Provide the (x, y) coordinate of the cell's center where the given text is located.  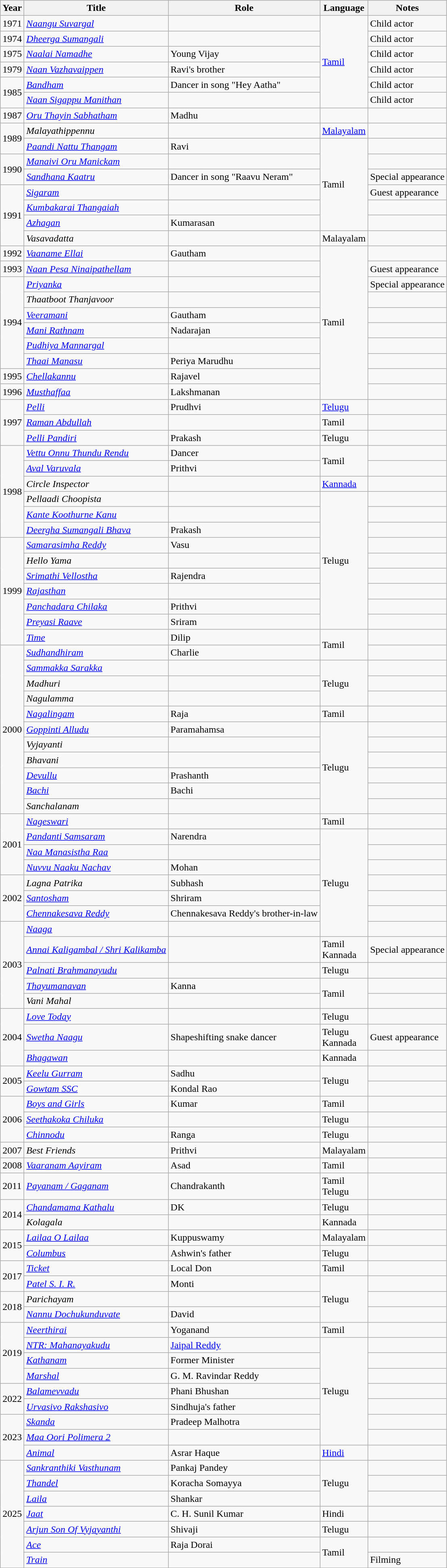
Oru Thayin Sabhatham (96, 115)
1996 (12, 391)
Periya Marudhu (244, 361)
Bandham (96, 85)
Pankaj Pandey (244, 1468)
Madhuri (96, 683)
Shapeshifting snake dancer (244, 1037)
Kathanam (96, 1360)
Vaaname Ellai (96, 254)
Shankar (244, 1499)
Dilip (244, 637)
Chinnodu (96, 1135)
Sindhuja's father (244, 1406)
Maa Oori Polimera 2 (96, 1437)
Samarasimha Reddy (96, 545)
Dheerga Sumangali (96, 39)
1985 (12, 92)
Dancer in song "Hey Aatha" (244, 85)
Prudhvi (244, 407)
Asad (244, 1165)
Jaipal Reddy (244, 1345)
Filming (407, 1560)
Pelli (96, 407)
Chellakannu (96, 376)
1990 (12, 169)
Raja Dorai (244, 1545)
Naaga (96, 929)
2003 (12, 964)
Naa Manasistha Raa (96, 852)
Payanam / Gaganam (96, 1186)
Nadarajan (244, 330)
Dancer in song "Raavu Neram" (244, 177)
Shriram (244, 898)
C. H. Sunil Kumar (244, 1514)
Sanchalanam (96, 806)
Naan Vazhavaippen (96, 69)
Thaatboot Thanjavoor (96, 300)
Chennakesava Reddy's brother-in-law (244, 913)
Pellaadi Choopista (96, 499)
Marshal (96, 1376)
Nagulamma (96, 699)
Kumbakarai Thangaiah (96, 208)
Vaaranam Aayiram (96, 1165)
Rajavel (244, 376)
Notes (407, 8)
Preyasi Raave (96, 622)
1998 (12, 491)
Deergha Sumangali Bhava (96, 530)
Musthaffaa (96, 391)
Paramahamsa (244, 729)
1989 (12, 138)
Parichayam (96, 1299)
1993 (12, 269)
Columbus (96, 1253)
TamilTelugu (344, 1186)
Ashwin's father (244, 1253)
Keelu Gurram (96, 1073)
Love Today (96, 1016)
Pelli Pandiri (96, 437)
Sudhandhiram (96, 652)
DK (244, 1207)
2011 (12, 1186)
Swetha Naagu (96, 1037)
Panchadara Chilaka (96, 606)
1999 (12, 591)
Devullu (96, 775)
TeluguKannada (344, 1037)
Urvasivo Rakshasivo (96, 1406)
Naangu Suvargal (96, 23)
Raja (244, 714)
Naan Pesa Ninaipathellam (96, 269)
Local Don (244, 1268)
Chennakesava Reddy (96, 913)
Rajasthan (96, 591)
2007 (12, 1150)
Sandhana Kaatru (96, 177)
Ticket (96, 1268)
Vettu Onnu Thundu Rendu (96, 453)
Sankranthiki Vasthunam (96, 1468)
Dancer (244, 453)
Charlie (244, 652)
2017 (12, 1276)
Monti (244, 1284)
Boys and Girls (96, 1104)
Arjun Son Of Vyjayanthi (96, 1529)
2008 (12, 1165)
Ravi (244, 146)
2019 (12, 1353)
1987 (12, 115)
Title (96, 8)
Kolagala (96, 1222)
2002 (12, 898)
Vani Mahal (96, 1001)
2022 (12, 1399)
Sadhu (244, 1073)
Kante Koothurne Kanu (96, 514)
Palnati Brahmanayudu (96, 970)
Aval Varuvala (96, 469)
Sriram (244, 622)
Thayumanavan (96, 986)
Shivaji (244, 1529)
2018 (12, 1307)
Narendra (244, 837)
Circle Inspector (96, 484)
1991 (12, 215)
Hello Yama (96, 560)
Vasu (244, 545)
2014 (12, 1214)
1995 (12, 376)
Naalai Namadhe (96, 54)
Yoganand (244, 1330)
Ravi's brother (244, 69)
2006 (12, 1119)
Animal (96, 1453)
Balamevvadu (96, 1391)
Sigaram (96, 192)
Lagna Patrika (96, 883)
2015 (12, 1245)
Rajendra (244, 576)
Role (244, 8)
1979 (12, 69)
1975 (12, 54)
Nagalingam (96, 714)
Veeramani (96, 315)
1994 (12, 323)
Former Minister (244, 1360)
Srimathi Vellostha (96, 576)
Santosham (96, 898)
Pandanti Samsaram (96, 837)
Gowtam SSC (96, 1089)
2023 (12, 1437)
Annai Kaligambal / Shri Kalikamba (96, 950)
Goppinti Alludu (96, 729)
Ace (96, 1545)
Jaat (96, 1514)
Lakshmanan (244, 391)
Mani Rathnam (96, 330)
Manaivi Oru Manickam (96, 161)
David (244, 1314)
Kanna (244, 986)
NTR: Mahanayakudu (96, 1345)
2001 (12, 844)
1992 (12, 254)
Malayathippennu (96, 131)
Nageswari (96, 821)
Vyjayanti (96, 745)
1997 (12, 422)
Nuvvu Naaku Nachav (96, 867)
Azhagan (96, 223)
Kumar (244, 1104)
G. M. Ravindar Reddy (244, 1376)
Thaai Manasu (96, 361)
Madhu (244, 115)
Chandrakanth (244, 1186)
2004 (12, 1037)
Naan Sigappu Manithan (96, 100)
Pradeep Malhotra (244, 1422)
Bhavani (96, 760)
Mohan (244, 867)
Kuppuswamy (244, 1238)
Chandamama Kathalu (96, 1207)
Skanda (96, 1422)
Train (96, 1560)
Thandel (96, 1483)
Ranga (244, 1135)
Koracha Somayya (244, 1483)
Paandi Nattu Thangam (96, 146)
Young Vijay (244, 54)
1971 (12, 23)
Raman Abdullah (96, 422)
Bhagawan (96, 1058)
Year (12, 8)
Seethakoka Chiluka (96, 1119)
Lailaa O Lailaa (96, 1238)
Neerthirai (96, 1330)
Patel S. I. R. (96, 1284)
Language (344, 8)
Best Friends (96, 1150)
2025 (12, 1514)
Sammakka Sarakka (96, 668)
Nannu Dochukunduvate (96, 1314)
Asrar Haque (244, 1453)
Subhash (244, 883)
Prashanth (244, 775)
Laila (96, 1499)
TamilKannada (344, 950)
2000 (12, 729)
Time (96, 637)
Pudhiya Mannargal (96, 346)
Kondal Rao (244, 1089)
Priyanka (96, 284)
Phani Bhushan (244, 1391)
2005 (12, 1081)
1974 (12, 39)
Kumarasan (244, 223)
Vasavadatta (96, 238)
